Find where the given text appears and provide that cell's center as (X, Y) coordinate. 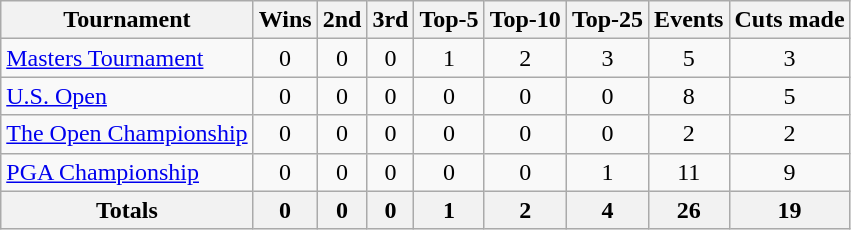
Top-25 (607, 20)
Top-10 (525, 20)
Tournament (127, 20)
4 (607, 210)
8 (689, 96)
11 (689, 172)
Wins (285, 20)
Events (689, 20)
26 (689, 210)
PGA Championship (127, 172)
Totals (127, 210)
The Open Championship (127, 134)
U.S. Open (127, 96)
2nd (342, 20)
Masters Tournament (127, 58)
Top-5 (449, 20)
19 (790, 210)
9 (790, 172)
3rd (390, 20)
Cuts made (790, 20)
